For the text-containing cell, return its midpoint in [x, y] coordinate format. 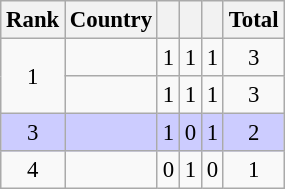
2 [253, 133]
Country [112, 20]
4 [33, 170]
Rank [33, 20]
Total [253, 20]
